Find where the given text appears and provide that cell's center as [X, Y] coordinate. 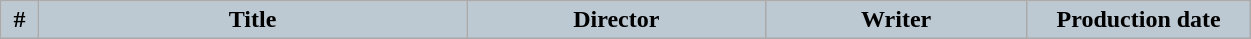
Director [616, 20]
Writer [896, 20]
# [20, 20]
Title [252, 20]
Production date [1139, 20]
